Return (x, y) of the center of cell containing provided text 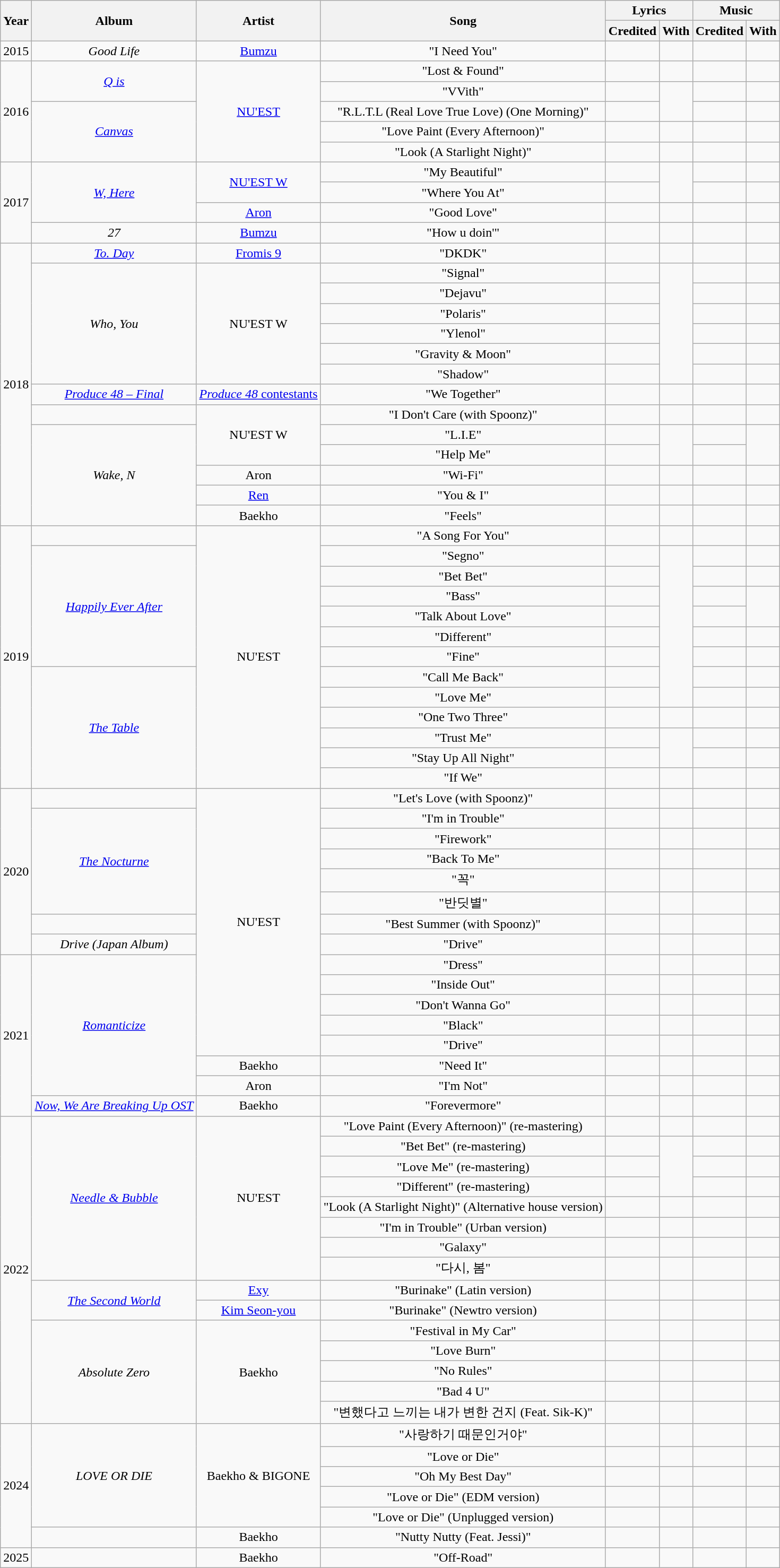
2021 (16, 1035)
"Love Me" (re-mastering) (463, 1166)
Drive (Japan Album) (114, 945)
"Oh My Best Day" (463, 1477)
"DKDK" (463, 253)
Who, You (114, 324)
"Help Me" (463, 455)
"Nutty Nutty (Feat. Jessi)" (463, 1537)
"Burinake" (Latin version) (463, 1290)
Artist (258, 21)
"I'm in Trouble" (Urban version) (463, 1227)
The Second World (114, 1300)
"Look (A Starlight Night)" (463, 152)
27 (114, 232)
Lyrics (649, 11)
"Different" (463, 637)
"Dejavu" (463, 293)
Music (736, 11)
Produce 48 – Final (114, 394)
Good Life (114, 51)
"반딧별" (463, 903)
"Off-Road" (463, 1557)
"꼭" (463, 880)
Kim Seon-you (258, 1310)
"Lost & Found" (463, 71)
"Polaris" (463, 314)
"Ylenol" (463, 334)
The Nocturne (114, 861)
"사랑하기 때문인거야" (463, 1435)
Fromis 9 (258, 253)
"Don't Wanna Go" (463, 1005)
"Dress" (463, 965)
W, Here (114, 192)
Romanticize (114, 1025)
"Love Me" (463, 697)
"변했다고 느끼는 내가 변한 건지 (Feat. Sik-K)" (463, 1413)
"R.L.T.L (Real Love True Love) (One Morning)" (463, 111)
"Signal" (463, 273)
2022 (16, 1270)
2025 (16, 1557)
2015 (16, 51)
"If We" (463, 778)
2020 (16, 871)
"VVith" (463, 91)
"Festival in My Car" (463, 1330)
2016 (16, 111)
"A Song For You" (463, 535)
"Love Paint (Every Afternoon)" (463, 132)
"Bet Bet" (re-mastering) (463, 1146)
LOVE OR DIE (114, 1475)
Song (463, 21)
"I Need You" (463, 51)
"One Two Three" (463, 717)
"Bet Bet" (463, 576)
"Back To Me" (463, 859)
"I'm in Trouble" (463, 818)
"Bad 4 U" (463, 1391)
"Different" (re-mastering) (463, 1186)
"Galaxy" (463, 1248)
Year (16, 21)
2018 (16, 384)
"Where You At" (463, 192)
Exy (258, 1290)
"Trust Me" (463, 738)
"Forevermore" (463, 1106)
"I Don't Care (with Spoonz)" (463, 414)
"Call Me Back" (463, 677)
"Let's Love (with Spoonz)" (463, 798)
"I'm Not" (463, 1086)
Baekho & BIGONE (258, 1475)
"Love or Die" (EDM version) (463, 1497)
"Gravity & Moon" (463, 354)
"Inside Out" (463, 985)
Album (114, 21)
"Look (A Starlight Night)" (Alternative house version) (463, 1207)
"Wi-Fi" (463, 475)
"Feels" (463, 515)
"My Beautiful" (463, 172)
Ren (258, 495)
2019 (16, 657)
"Talk About Love" (463, 617)
"Firework" (463, 838)
"L.I.E" (463, 435)
The Table (114, 727)
"Need It" (463, 1065)
"No Rules" (463, 1371)
Q is (114, 81)
"Good Love" (463, 212)
"Black" (463, 1025)
Needle & Bubble (114, 1198)
"How u doin'" (463, 232)
"Fine" (463, 657)
Wake, N (114, 475)
"Love or Die" (Unplugged version) (463, 1517)
Canvas (114, 132)
"We Together" (463, 394)
To. Day (114, 253)
Absolute Zero (114, 1372)
"Burinake" (Newtro version) (463, 1310)
"Shadow" (463, 374)
Produce 48 contestants (258, 394)
Now, We Are Breaking Up OST (114, 1106)
"Segno" (463, 556)
2017 (16, 202)
"Best Summer (with Spoonz)" (463, 924)
"Love Paint (Every Afternoon)" (re-mastering) (463, 1126)
"Stay Up All Night" (463, 758)
Happily Ever After (114, 606)
"You & I" (463, 495)
"다시, 봄" (463, 1269)
"Bass" (463, 596)
"Love or Die" (463, 1457)
"Love Burn" (463, 1350)
2024 (16, 1486)
